Identify which cell holds the provided text, then report its [X, Y] central coordinate. 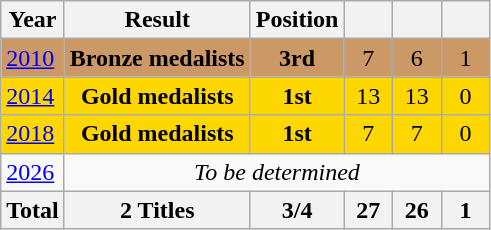
Bronze medalists [157, 58]
27 [368, 210]
2 Titles [157, 210]
Result [157, 20]
Year [33, 20]
2018 [33, 134]
To be determined [276, 172]
26 [418, 210]
2026 [33, 172]
6 [418, 58]
2010 [33, 58]
3/4 [297, 210]
Position [297, 20]
Total [33, 210]
3rd [297, 58]
2014 [33, 96]
